Capture the cell that displays the provided text and extract its (X, Y) central coordinate. 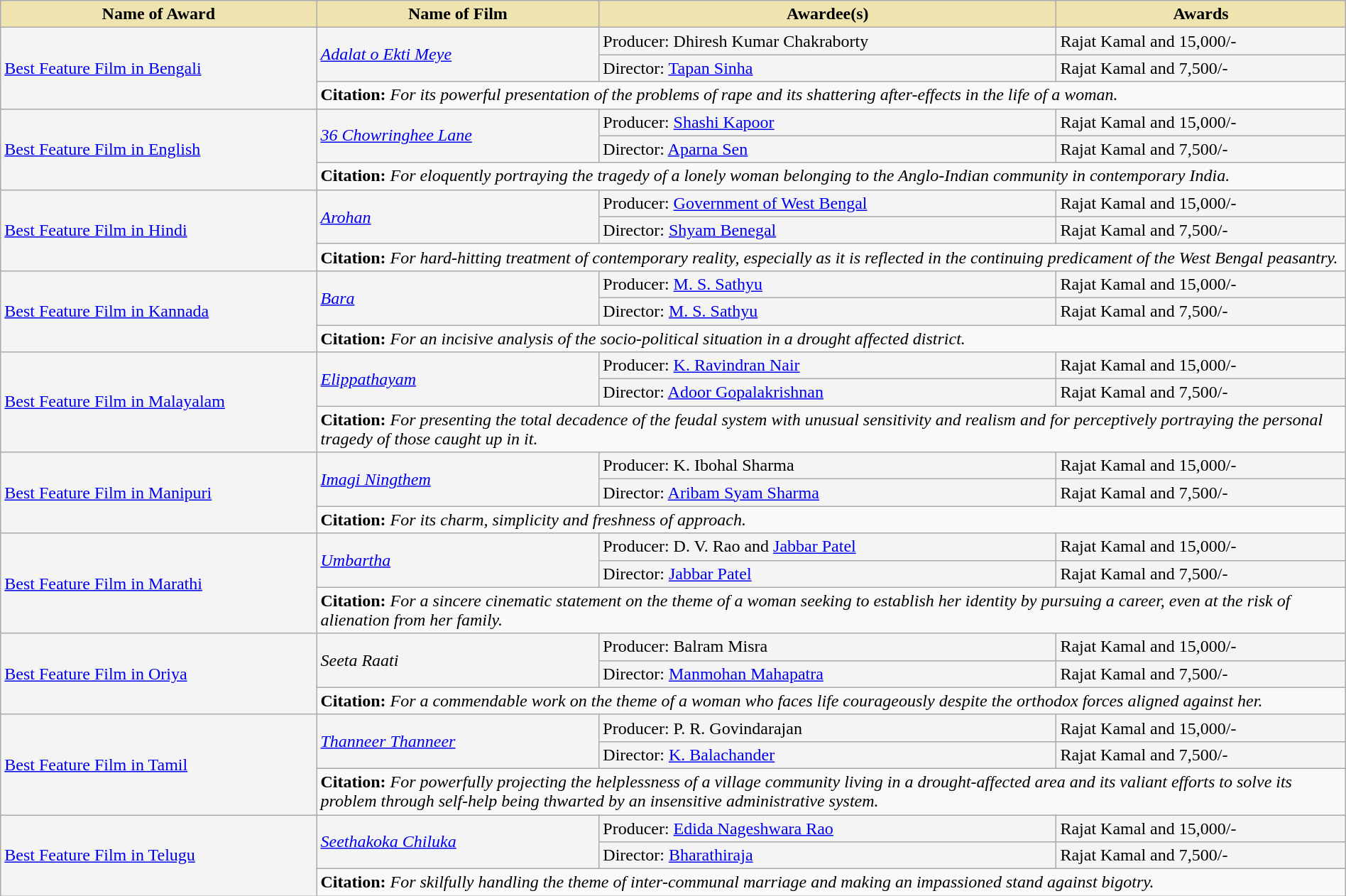
Citation: For its charm, simplicity and freshness of approach. (831, 520)
Director: Shyam Benegal (828, 230)
Citation: For an incisive analysis of the socio-political situation in a drought affected district. (831, 339)
Director: Adoor Gopalakrishnan (828, 393)
Producer: Dhiresh Kumar Chakraborty (828, 41)
Umbartha (458, 560)
36 Chowringhee Lane (458, 136)
Best Feature Film in English (159, 149)
Citation: For skilfully handling the theme of inter-communal marriage and making an impassioned stand against bigotry. (831, 883)
Seethakoka Chiluka (458, 842)
Director: Manmohan Mahapatra (828, 674)
Director: M. S. Sathyu (828, 311)
Elippathayam (458, 379)
Awards (1201, 14)
Director: K. Balachander (828, 755)
Producer: Balram Misra (828, 647)
Citation: For its powerful presentation of the problems of rape and its shattering after-effects in the life of a woman. (831, 95)
Imagi Ningthem (458, 479)
Best Feature Film in Manipuri (159, 493)
Best Feature Film in Tamil (159, 764)
Best Feature Film in Malayalam (159, 402)
Best Feature Film in Hindi (159, 230)
Producer: K. Ravindran Nair (828, 366)
Producer: K. Ibohal Sharma (828, 466)
Best Feature Film in Bengali (159, 68)
Director: Jabbar Patel (828, 574)
Name of Film (458, 14)
Best Feature Film in Oriya (159, 674)
Best Feature Film in Telugu (159, 856)
Director: Aparna Sen (828, 149)
Arohan (458, 217)
Producer: Edida Nageshwara Rao (828, 829)
Producer: Shashi Kapoor (828, 122)
Awardee(s) (828, 14)
Producer: M. S. Sathyu (828, 284)
Director: Tapan Sinha (828, 68)
Best Feature Film in Kannada (159, 311)
Citation: For a commendable work on the theme of a woman who faces life courageously despite the orthodox forces aligned against her. (831, 701)
Producer: Government of West Bengal (828, 203)
Citation: For eloquently portraying the tragedy of a lonely woman belonging to the Anglo-Indian community in contemporary India. (831, 176)
Seeta Raati (458, 660)
Director: Bharathiraja (828, 856)
Bara (458, 297)
Adalat o Ekti Meye (458, 55)
Producer: D. V. Rao and Jabbar Patel (828, 547)
Thanneer Thanneer (458, 741)
Name of Award (159, 14)
Producer: P. R. Govindarajan (828, 728)
Best Feature Film in Marathi (159, 584)
Director: Aribam Syam Sharma (828, 493)
